Pinpoint the cell where the given text exists, returning its [X, Y] midpoint coordinate. 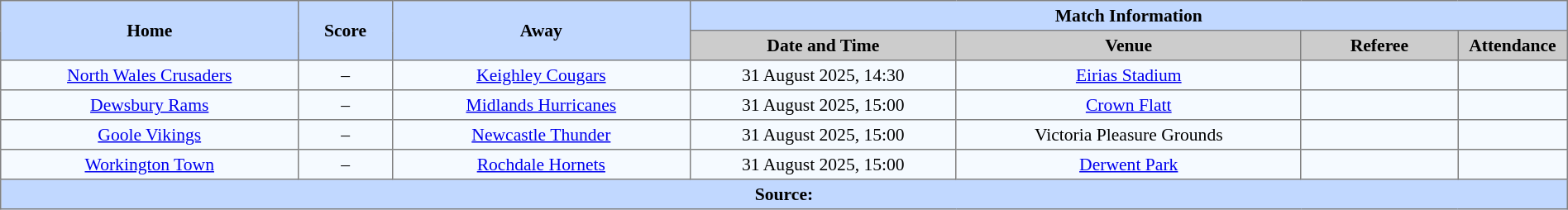
Goole Vikings [150, 135]
Source: [784, 194]
Eirias Stadium [1128, 75]
Workington Town [150, 165]
Derwent Park [1128, 165]
Match Information [1128, 16]
Home [150, 31]
Attendance [1513, 45]
Rochdale Hornets [541, 165]
North Wales Crusaders [150, 75]
Keighley Cougars [541, 75]
31 August 2025, 14:30 [823, 75]
Date and Time [823, 45]
Score [346, 31]
Referee [1379, 45]
Dewsbury Rams [150, 105]
Victoria Pleasure Grounds [1128, 135]
Midlands Hurricanes [541, 105]
Away [541, 31]
Newcastle Thunder [541, 135]
Crown Flatt [1128, 105]
Venue [1128, 45]
